Scan for the cell matching the given text and deliver its [X, Y] coordinate at center. 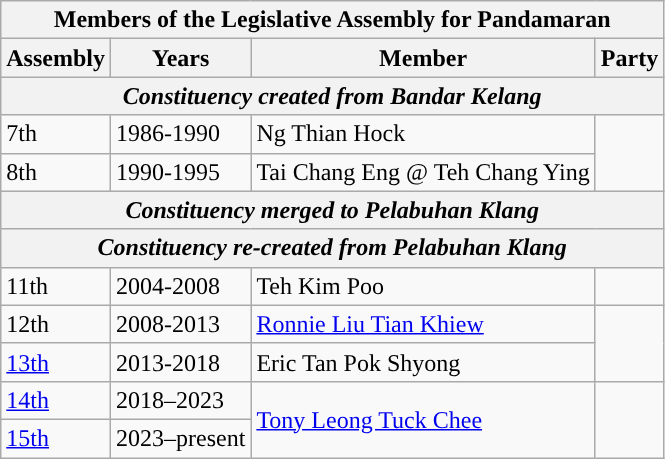
Ronnie Liu Tian Khiew [423, 324]
1986-1990 [180, 134]
Constituency re-created from Pelabuhan Klang [332, 248]
13th [56, 362]
Teh Kim Poo [423, 286]
2008-2013 [180, 324]
Eric Tan Pok Shyong [423, 362]
Member [423, 58]
Members of the Legislative Assembly for Pandamaran [332, 20]
Years [180, 58]
2023–present [180, 438]
Tai Chang Eng @ Teh Chang Ying [423, 172]
15th [56, 438]
8th [56, 172]
Constituency merged to Pelabuhan Klang [332, 210]
11th [56, 286]
2013-2018 [180, 362]
2004-2008 [180, 286]
Party [629, 58]
Tony Leong Tuck Chee [423, 419]
2018–2023 [180, 400]
1990-1995 [180, 172]
14th [56, 400]
Constituency created from Bandar Kelang [332, 96]
Assembly [56, 58]
7th [56, 134]
Ng Thian Hock [423, 134]
12th [56, 324]
